Determine the (x, y) coordinate at the center of the cell enclosing the given text.  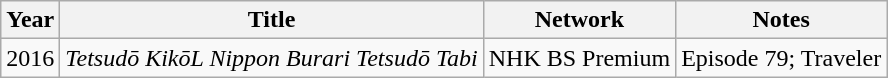
NHK BS Premium (579, 58)
Title (272, 20)
2016 (30, 58)
Notes (782, 20)
Year (30, 20)
Episode 79; Traveler (782, 58)
Tetsudō KikōL Nippon Burari Tetsudō Tabi (272, 58)
Network (579, 20)
